Pinpoint the cell where the given text exists, returning its (X, Y) midpoint coordinate. 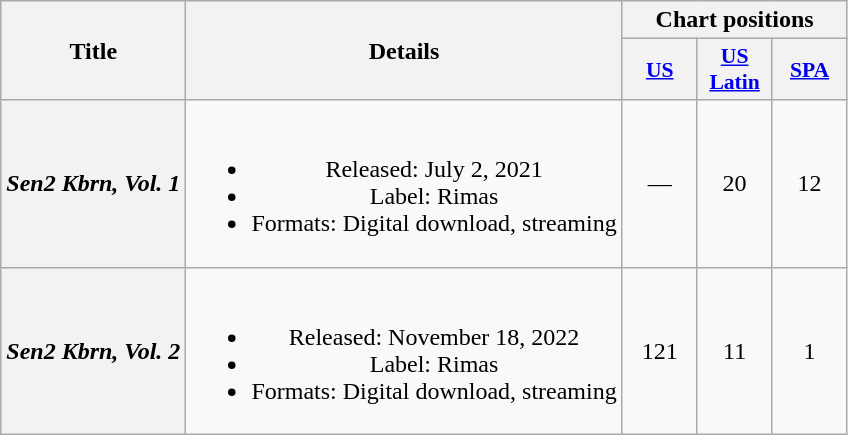
20 (734, 184)
Released: November 18, 2022Label: RimasFormats: Digital download, streaming (404, 350)
Chart positions (734, 20)
12 (810, 184)
— (660, 184)
Details (404, 50)
11 (734, 350)
1 (810, 350)
Sen2 Kbrn, Vol. 2 (94, 350)
Title (94, 50)
USLatin (734, 70)
SPA (810, 70)
Released: July 2, 2021Label: RimasFormats: Digital download, streaming (404, 184)
US (660, 70)
Sen2 Kbrn, Vol. 1 (94, 184)
121 (660, 350)
